Provide the [x, y] coordinate of the cell's center where the given text is located.  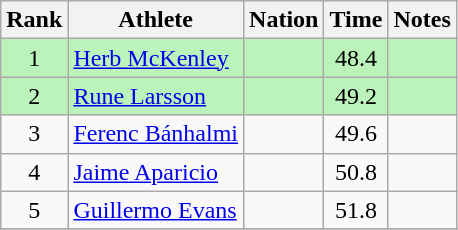
Notes [422, 20]
Rank [34, 20]
Herb McKenley [156, 58]
Rune Larsson [156, 96]
Time [356, 20]
Jaime Aparicio [156, 172]
3 [34, 134]
1 [34, 58]
Ferenc Bánhalmi [156, 134]
4 [34, 172]
Athlete [156, 20]
Guillermo Evans [156, 210]
50.8 [356, 172]
2 [34, 96]
51.8 [356, 210]
Nation [284, 20]
48.4 [356, 58]
5 [34, 210]
49.2 [356, 96]
49.6 [356, 134]
